For the text-containing cell, return its midpoint in [X, Y] coordinate format. 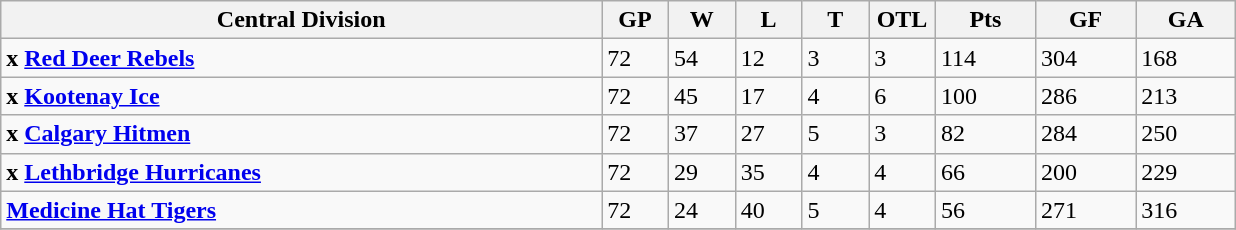
35 [768, 172]
114 [985, 58]
GA [1186, 20]
200 [1086, 172]
168 [1186, 58]
45 [702, 96]
GF [1086, 20]
213 [1186, 96]
56 [985, 210]
40 [768, 210]
250 [1186, 134]
12 [768, 58]
6 [902, 96]
27 [768, 134]
x Calgary Hitmen [302, 134]
271 [1086, 210]
66 [985, 172]
29 [702, 172]
GP [636, 20]
W [702, 20]
Central Division [302, 20]
x Lethbridge Hurricanes [302, 172]
Medicine Hat Tigers [302, 210]
L [768, 20]
284 [1086, 134]
304 [1086, 58]
OTL [902, 20]
316 [1186, 210]
82 [985, 134]
x Red Deer Rebels [302, 58]
229 [1186, 172]
T [836, 20]
Pts [985, 20]
x Kootenay Ice [302, 96]
286 [1086, 96]
24 [702, 210]
54 [702, 58]
17 [768, 96]
37 [702, 134]
100 [985, 96]
